Pinpoint the cell where the given text exists, returning its [X, Y] midpoint coordinate. 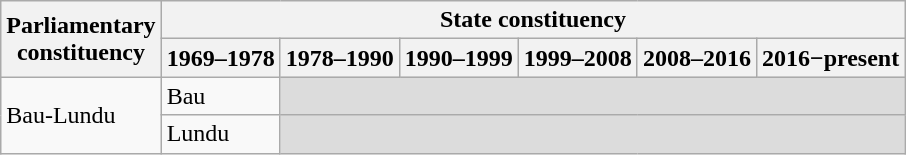
Bau [220, 96]
State constituency [533, 20]
1969–1978 [220, 58]
2016−present [830, 58]
2008–2016 [696, 58]
Lundu [220, 134]
1999–2008 [578, 58]
Parliamentaryconstituency [81, 39]
1978–1990 [340, 58]
1990–1999 [458, 58]
Bau-Lundu [81, 115]
